Provide the (X, Y) coordinate of the cell's center where the given text is located.  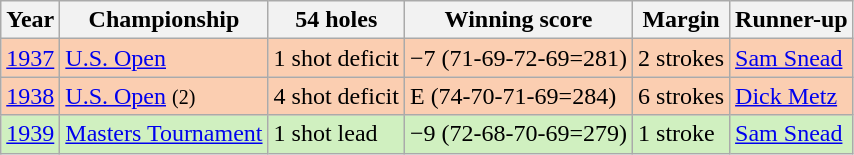
1 shot lead (336, 134)
1 shot deficit (336, 58)
U.S. Open (164, 58)
54 holes (336, 20)
1937 (30, 58)
Margin (682, 20)
U.S. Open (2) (164, 96)
1938 (30, 96)
Runner-up (792, 20)
−9 (72-68-70-69=279) (518, 134)
2 strokes (682, 58)
E (74-70-71-69=284) (518, 96)
Masters Tournament (164, 134)
6 strokes (682, 96)
4 shot deficit (336, 96)
Dick Metz (792, 96)
1 stroke (682, 134)
1939 (30, 134)
Winning score (518, 20)
Year (30, 20)
−7 (71-69-72-69=281) (518, 58)
Championship (164, 20)
